For the text-containing cell, return its midpoint in [x, y] coordinate format. 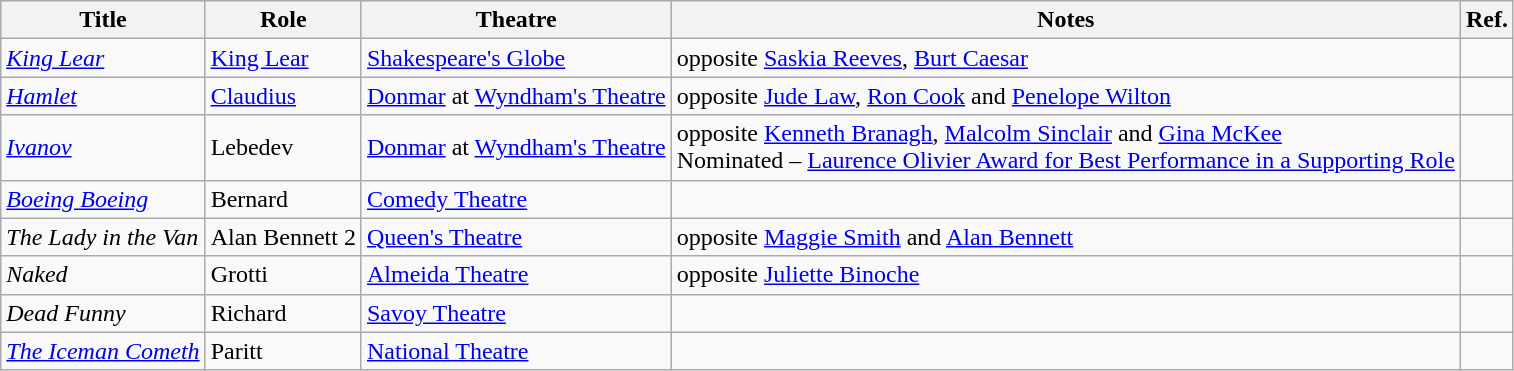
Comedy Theatre [516, 199]
opposite Juliette Binoche [1066, 275]
Naked [103, 275]
opposite Kenneth Branagh, Malcolm Sinclair and Gina McKeeNominated – Laurence Olivier Award for Best Performance in a Supporting Role [1066, 148]
Richard [283, 313]
National Theatre [516, 351]
Lebedev [283, 148]
Bernard [283, 199]
Alan Bennett 2 [283, 237]
opposite Jude Law, Ron Cook and Penelope Wilton [1066, 96]
Queen's Theatre [516, 237]
Notes [1066, 20]
Dead Funny [103, 313]
Role [283, 20]
Title [103, 20]
Theatre [516, 20]
opposite Saskia Reeves, Burt Caesar [1066, 58]
Savoy Theatre [516, 313]
Almeida Theatre [516, 275]
Paritt [283, 351]
The Iceman Cometh [103, 351]
Ref. [1486, 20]
Shakespeare's Globe [516, 58]
The Lady in the Van [103, 237]
Boeing Boeing [103, 199]
Hamlet [103, 96]
Ivanov [103, 148]
opposite Maggie Smith and Alan Bennett [1066, 237]
Grotti [283, 275]
Claudius [283, 96]
